Extract the (x, y) coordinate from the center of the cell holding the provided text.  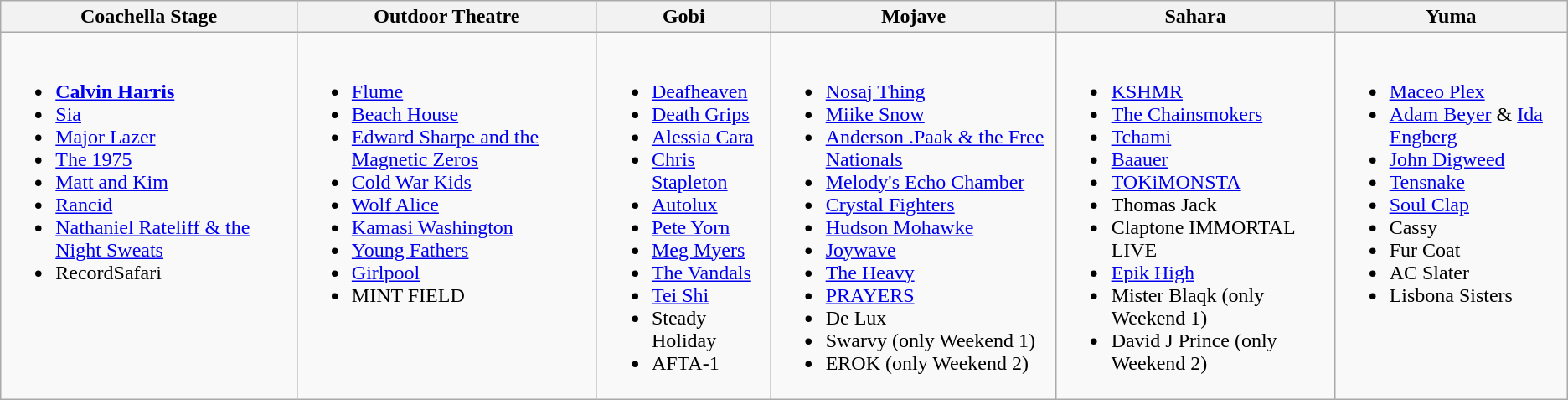
Outdoor Theatre (446, 17)
KSHMRThe ChainsmokersTchamiBaauerTOKiMONSTAThomas JackClaptone IMMORTAL LIVEEpik HighMister Blaqk (only Weekend 1)David J Prince (only Weekend 2) (1195, 216)
FlumeBeach HouseEdward Sharpe and the Magnetic ZerosCold War KidsWolf AliceKamasi WashingtonYoung FathersGirlpoolMINT FIELD (446, 216)
Maceo PlexAdam Beyer & Ida EngbergJohn DigweedTensnakeSoul ClapCassyFur CoatAC SlaterLisbona Sisters (1451, 216)
Calvin HarrisSiaMajor LazerThe 1975Matt and KimRancidNathaniel Rateliff & the Night SweatsRecordSafari (149, 216)
DeafheavenDeath GripsAlessia CaraChris StapletonAutoluxPete YornMeg MyersThe VandalsTei ShiSteady HolidayAFTA-1 (683, 216)
Yuma (1451, 17)
Sahara (1195, 17)
Coachella Stage (149, 17)
Mojave (913, 17)
Gobi (683, 17)
